From the cell containing the given text, extract its center point as [x, y] coordinate. 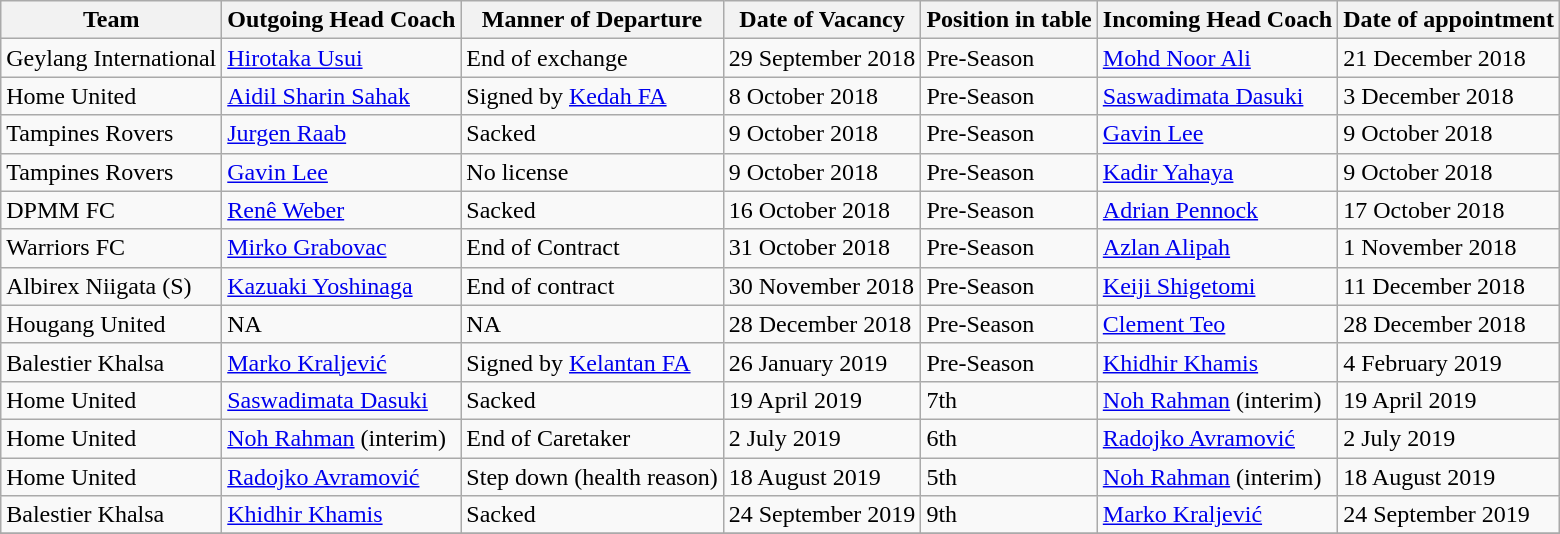
Keiji Shigetomi [1217, 286]
9th [1009, 515]
8 October 2018 [822, 96]
Geylang International [112, 58]
Date of appointment [1449, 20]
Mohd Noor Ali [1217, 58]
Mirko Grabovac [342, 248]
31 October 2018 [822, 248]
Azlan Alipah [1217, 248]
21 December 2018 [1449, 58]
Incoming Head Coach [1217, 20]
29 September 2018 [822, 58]
Albirex Niigata (S) [112, 286]
Position in table [1009, 20]
11 December 2018 [1449, 286]
No license [592, 172]
Signed by Kelantan FA [592, 362]
5th [1009, 477]
Hougang United [112, 324]
Aidil Sharin Sahak [342, 96]
17 October 2018 [1449, 210]
Kadir Yahaya [1217, 172]
Signed by Kedah FA [592, 96]
End of exchange [592, 58]
Team [112, 20]
6th [1009, 438]
4 February 2019 [1449, 362]
16 October 2018 [822, 210]
Manner of Departure [592, 20]
Date of Vacancy [822, 20]
3 December 2018 [1449, 96]
Adrian Pennock [1217, 210]
Jurgen Raab [342, 134]
30 November 2018 [822, 286]
Warriors FC [112, 248]
End of Caretaker [592, 438]
End of contract [592, 286]
Hirotaka Usui [342, 58]
Kazuaki Yoshinaga [342, 286]
1 November 2018 [1449, 248]
DPMM FC [112, 210]
26 January 2019 [822, 362]
Clement Teo [1217, 324]
7th [1009, 400]
Renê Weber [342, 210]
Step down (health reason) [592, 477]
Outgoing Head Coach [342, 20]
End of Contract [592, 248]
